Return the (X, Y) coordinate for the center point of the cell that contains the specified text.  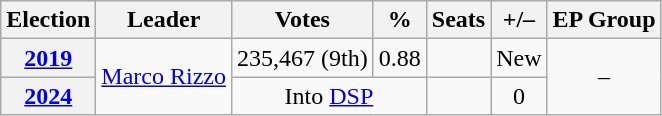
0 (519, 96)
0.88 (400, 58)
Seats (458, 20)
+/– (519, 20)
Into DSP (328, 96)
Marco Rizzo (164, 77)
% (400, 20)
235,467 (9th) (302, 58)
2019 (48, 58)
Leader (164, 20)
EP Group (604, 20)
Votes (302, 20)
2024 (48, 96)
– (604, 77)
New (519, 58)
Election (48, 20)
